Scan for the cell matching the given text and deliver its [X, Y] coordinate at center. 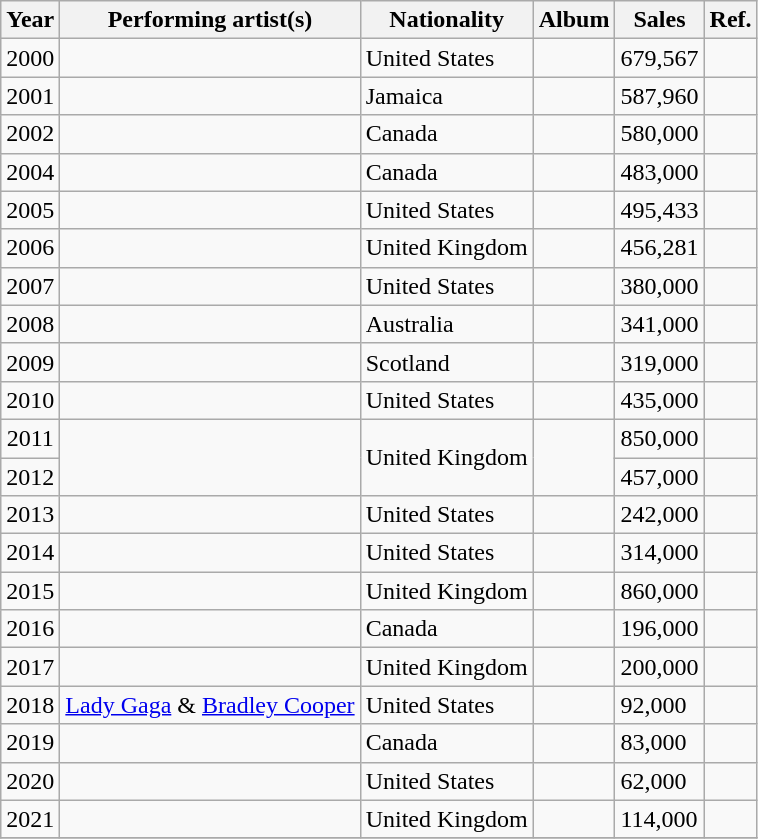
314,000 [660, 553]
Nationality [446, 20]
2007 [30, 286]
Scotland [446, 362]
2012 [30, 477]
679,567 [660, 58]
2018 [30, 705]
2011 [30, 438]
2014 [30, 553]
2005 [30, 210]
2009 [30, 362]
200,000 [660, 667]
2020 [30, 781]
2010 [30, 400]
2006 [30, 248]
Performing artist(s) [210, 20]
860,000 [660, 591]
456,281 [660, 248]
587,960 [660, 96]
2016 [30, 629]
2017 [30, 667]
341,000 [660, 324]
495,433 [660, 210]
Ref. [730, 20]
435,000 [660, 400]
580,000 [660, 134]
Album [574, 20]
114,000 [660, 819]
Jamaica [446, 96]
457,000 [660, 477]
92,000 [660, 705]
2004 [30, 172]
850,000 [660, 438]
62,000 [660, 781]
2008 [30, 324]
2002 [30, 134]
319,000 [660, 362]
483,000 [660, 172]
2013 [30, 515]
196,000 [660, 629]
380,000 [660, 286]
83,000 [660, 743]
2019 [30, 743]
242,000 [660, 515]
2015 [30, 591]
Australia [446, 324]
2021 [30, 819]
Year [30, 20]
Lady Gaga & Bradley Cooper [210, 705]
Sales [660, 20]
2001 [30, 96]
2000 [30, 58]
